Extract the [X, Y] coordinate from the center of the cell holding the provided text.  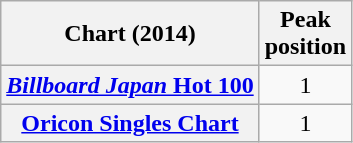
Oricon Singles Chart [130, 123]
Chart (2014) [130, 34]
Peakposition [305, 34]
Billboard Japan Hot 100 [130, 85]
